Output the (x, y) coordinate of the center of the cell containing the given text.  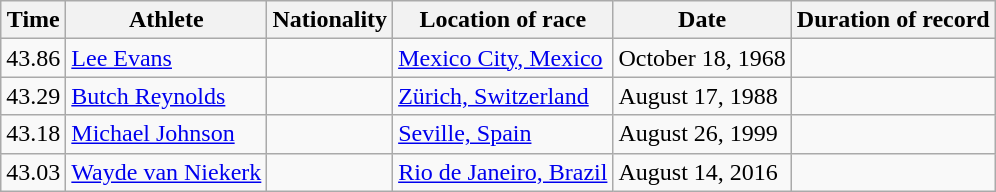
October 18, 1968 (702, 58)
Athlete (166, 20)
August 17, 1988 (702, 96)
Location of race (503, 20)
Butch Reynolds (166, 96)
Wayde van Niekerk (166, 172)
43.86 (34, 58)
Zürich, Switzerland (503, 96)
Rio de Janeiro, Brazil (503, 172)
43.18 (34, 134)
August 14, 2016 (702, 172)
August 26, 1999 (702, 134)
Mexico City, Mexico (503, 58)
Seville, Spain (503, 134)
43.03 (34, 172)
Time (34, 20)
Nationality (330, 20)
43.29 (34, 96)
Michael Johnson (166, 134)
Duration of record (893, 20)
Date (702, 20)
Lee Evans (166, 58)
